From the cell containing the given text, extract its center point as (x, y) coordinate. 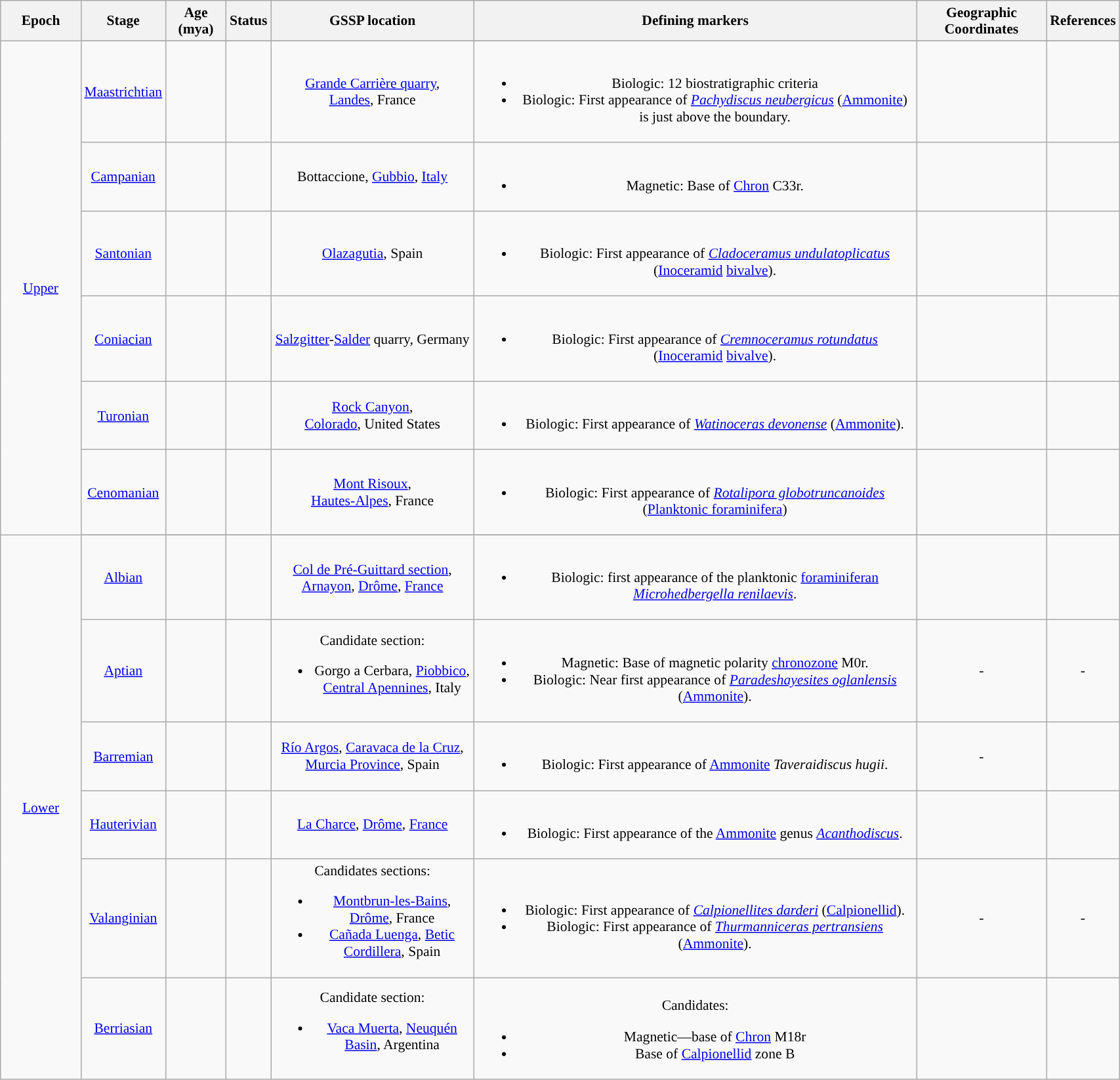
Biologic: First appearance of Ammonite Taveraidiscus hugii. (695, 757)
Grande Carrière quarry,Landes, France (373, 92)
Barremian (123, 757)
Magnetic: Base of Chron C33r. (695, 177)
Berriasian (123, 1029)
Olazagutia, Spain (373, 254)
Cenomanian (123, 493)
Candidates sections:Montbrun-les-Bains, Drôme, FranceCañada Luenga, Betic Cordillera, Spain (373, 919)
Status (249, 21)
Upper (41, 287)
Biologic: First appearance of Watinoceras devonense (Ammonite). (695, 415)
Biologic: First appearance of the Ammonite genus Acanthodiscus. (695, 825)
Candidate section:Vaca Muerta, Neuquén Basin, Argentina (373, 1029)
La Charce, Drôme, France (373, 825)
Stage (123, 21)
Defining markers (695, 21)
Biologic: First appearance of Rotalipora globotruncanoides (Planktonic foraminifera) (695, 493)
Bottaccione, Gubbio, Italy (373, 177)
Age (mya) (196, 21)
Lower (41, 808)
Hauterivian (123, 825)
Biologic: First appearance of Cremnoceramus rotundatus (Inoceramid bivalve). (695, 339)
Coniacian (123, 339)
Biologic: 12 biostratigraphic criteriaBiologic: First appearance of Pachydiscus neubergicus (Ammonite) is just above the boundary. (695, 92)
Biologic: First appearance of Cladoceramus undulatoplicatus (Inoceramid bivalve). (695, 254)
Biologic: first appearance of the planktonic foraminiferan Microhedbergella renilaevis. (695, 578)
Rock Canyon,Colorado, United States (373, 415)
Río Argos, Caravaca de la Cruz, Murcia Province, Spain (373, 757)
Geographic Coordinates (982, 21)
Magnetic: Base of magnetic polarity chronozone M0r.Biologic: Near first appearance of Paradeshayesites oglanlensis (Ammonite). (695, 671)
Turonian (123, 415)
Albian (123, 578)
Mont Risoux,Hautes-Alpes, France (373, 493)
GSSP location (373, 21)
Candidate section:Gorgo a Cerbara, Piobbico, Central Apennines, Italy (373, 671)
Campanian (123, 177)
Santonian (123, 254)
Epoch (41, 21)
Candidates:Magnetic—base of Chron M18rBase of Calpionellid zone B (695, 1029)
Biologic: First appearance of Calpionellites darderi (Calpionellid).Biologic: First appearance of Thurmanniceras pertransiens (Ammonite). (695, 919)
References (1083, 21)
Valanginian (123, 919)
Col de Pré-Guittard section, Arnayon, Drôme, France (373, 578)
Aptian (123, 671)
Salzgitter-Salder quarry, Germany (373, 339)
Maastrichtian (123, 92)
